Determine the [x, y] coordinate at the center of the cell enclosing the given text.  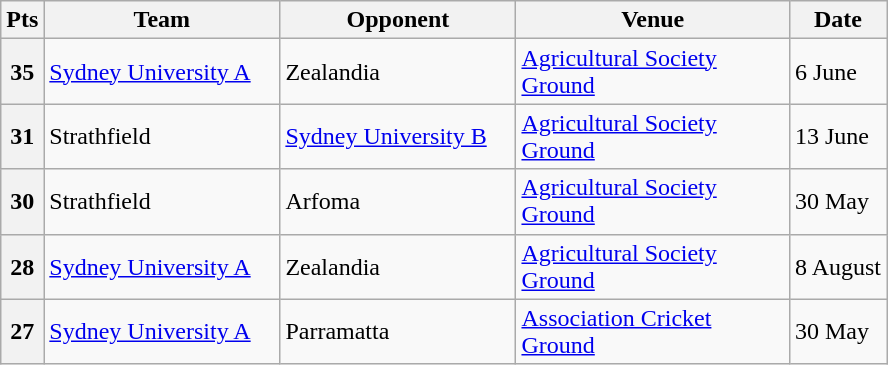
31 [22, 136]
Team [162, 20]
Parramatta [398, 332]
Association Cricket Ground [653, 332]
30 [22, 202]
Pts [22, 20]
Sydney University B [398, 136]
13 June [838, 136]
8 August [838, 266]
Arfoma [398, 202]
6 June [838, 72]
Venue [653, 20]
Opponent [398, 20]
28 [22, 266]
Date [838, 20]
35 [22, 72]
27 [22, 332]
